From the cell containing the given text, extract its center point as [x, y] coordinate. 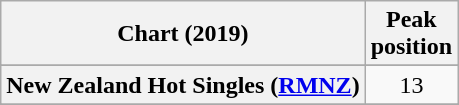
Chart (2019) [183, 34]
New Zealand Hot Singles (RMNZ) [183, 85]
13 [411, 85]
Peakposition [411, 34]
